Output the (X, Y) coordinate of the center of the cell containing the given text.  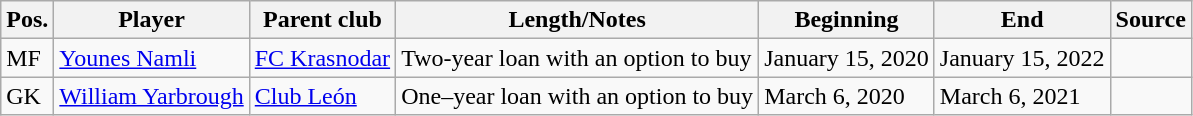
March 6, 2020 (847, 96)
Two-year loan with an option to buy (578, 58)
One–year loan with an option to buy (578, 96)
End (1022, 20)
January 15, 2020 (847, 58)
Beginning (847, 20)
Club León (322, 96)
March 6, 2021 (1022, 96)
FC Krasnodar (322, 58)
Pos. (28, 20)
William Yarbrough (152, 96)
Source (1150, 20)
MF (28, 58)
Player (152, 20)
Length/Notes (578, 20)
January 15, 2022 (1022, 58)
Younes Namli (152, 58)
GK (28, 96)
Parent club (322, 20)
